Return [X, Y] of the center of cell containing provided text 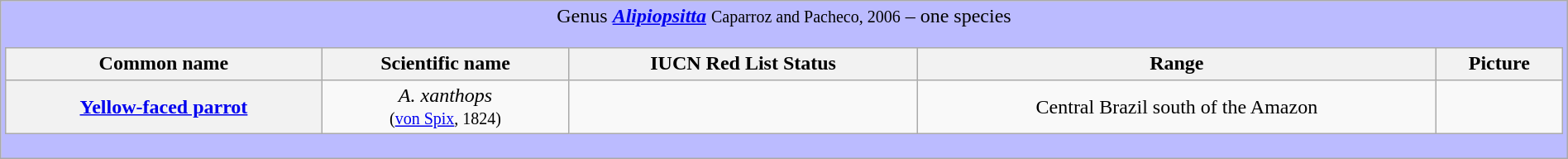
Scientific name [445, 64]
Yellow-faced parrot [164, 106]
A. xanthops (von Spix, 1824) [445, 106]
IUCN Red List Status [743, 64]
Common name [164, 64]
Picture [1499, 64]
Central Brazil south of the Amazon [1177, 106]
Range [1177, 64]
